Detect which cell encompasses the target text, then output its (X, Y) center coordinate. 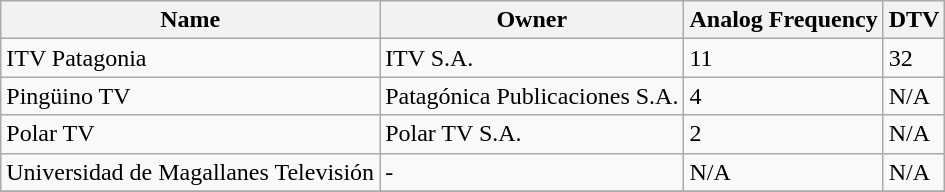
Owner (532, 20)
Polar TV S.A. (532, 134)
Name (190, 20)
DTV (914, 20)
Patagónica Publicaciones S.A. (532, 96)
- (532, 172)
Polar TV (190, 134)
4 (784, 96)
ITV Patagonia (190, 58)
32 (914, 58)
2 (784, 134)
Pingüino TV (190, 96)
Analog Frequency (784, 20)
11 (784, 58)
Universidad de Magallanes Televisión (190, 172)
ITV S.A. (532, 58)
